Pinpoint the cell where the given text exists, returning its (X, Y) midpoint coordinate. 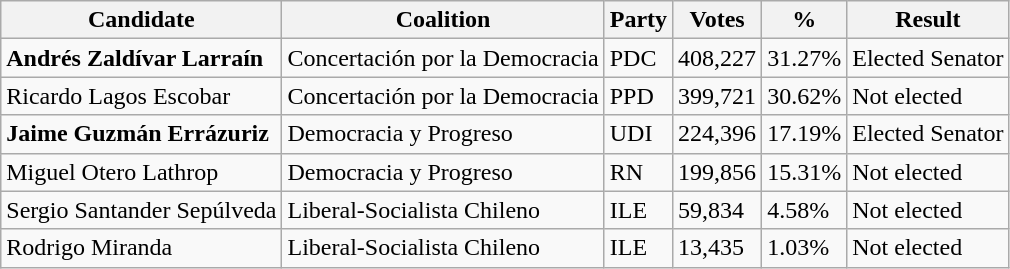
59,834 (718, 210)
4.58% (804, 210)
PPD (638, 96)
Rodrigo Miranda (142, 248)
199,856 (718, 172)
Coalition (443, 20)
% (804, 20)
31.27% (804, 58)
Ricardo Lagos Escobar (142, 96)
Candidate (142, 20)
30.62% (804, 96)
Votes (718, 20)
15.31% (804, 172)
17.19% (804, 134)
Party (638, 20)
RN (638, 172)
399,721 (718, 96)
224,396 (718, 134)
Sergio Santander Sepúlveda (142, 210)
408,227 (718, 58)
13,435 (718, 248)
Miguel Otero Lathrop (142, 172)
1.03% (804, 248)
UDI (638, 134)
PDC (638, 58)
Andrés Zaldívar Larraín (142, 58)
Result (928, 20)
Jaime Guzmán Errázuriz (142, 134)
